Provide the (X, Y) coordinate of the cell's center where the given text is located.  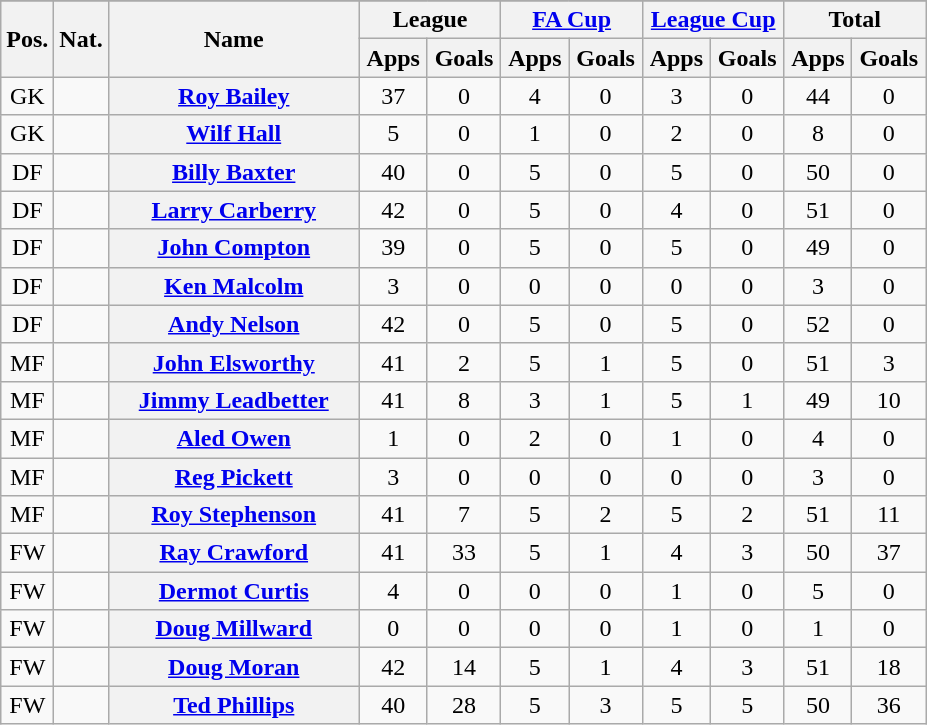
44 (818, 96)
FA Cup (572, 20)
John Elsworthy (234, 362)
Roy Stephenson (234, 515)
52 (818, 324)
39 (393, 248)
7 (464, 515)
10 (889, 400)
Aled Owen (234, 438)
Wilf Hall (234, 134)
Doug Moran (234, 667)
Name (234, 39)
Ken Malcolm (234, 286)
Nat. (81, 39)
Reg Pickett (234, 477)
John Compton (234, 248)
Ray Crawford (234, 553)
Roy Bailey (234, 96)
Billy Baxter (234, 172)
Total (855, 20)
Jimmy Leadbetter (234, 400)
36 (889, 705)
28 (464, 705)
33 (464, 553)
Dermot Curtis (234, 591)
League Cup (713, 20)
Doug Millward (234, 629)
Ted Phillips (234, 705)
11 (889, 515)
League (430, 20)
Andy Nelson (234, 324)
Pos. (28, 39)
Larry Carberry (234, 210)
18 (889, 667)
14 (464, 667)
